Find where the given text appears and provide that cell's center as [x, y] coordinate. 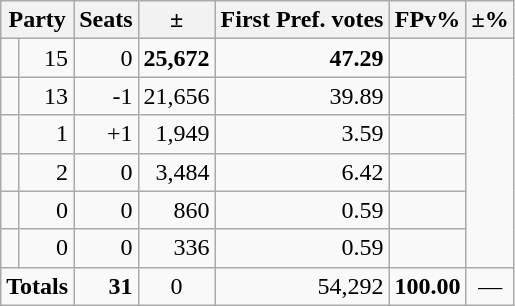
21,656 [176, 96]
First Pref. votes [302, 20]
1 [46, 134]
— [490, 286]
13 [46, 96]
+1 [106, 134]
47.29 [302, 58]
100.00 [428, 286]
336 [176, 248]
1,949 [176, 134]
Seats [106, 20]
FPv% [428, 20]
860 [176, 210]
Party [38, 20]
54,292 [302, 286]
3,484 [176, 172]
15 [46, 58]
25,672 [176, 58]
6.42 [302, 172]
3.59 [302, 134]
Totals [38, 286]
31 [106, 286]
-1 [106, 96]
2 [46, 172]
±% [490, 20]
± [176, 20]
39.89 [302, 96]
